Search for the cell housing the specified text and yield its (X, Y) center coordinate. 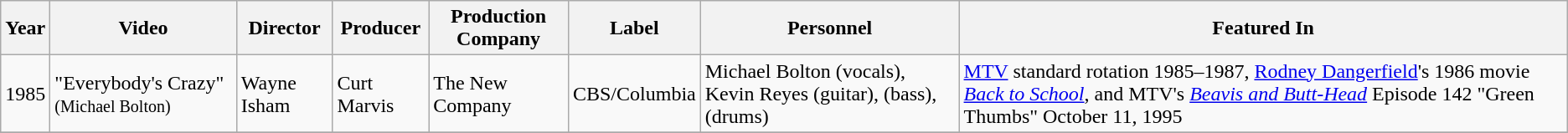
CBS/Columbia (634, 94)
Production Company (499, 28)
Personnel (829, 28)
Featured In (1263, 28)
Curt Marvis (380, 94)
Wayne Isham (285, 94)
Year (25, 28)
Director (285, 28)
Video (143, 28)
"Everybody's Crazy"(Michael Bolton) (143, 94)
The New Company (499, 94)
Michael Bolton (vocals), Kevin Reyes (guitar), (bass), (drums) (829, 94)
Producer (380, 28)
Label (634, 28)
1985 (25, 94)
